Pinpoint the cell where the given text exists, returning its [x, y] midpoint coordinate. 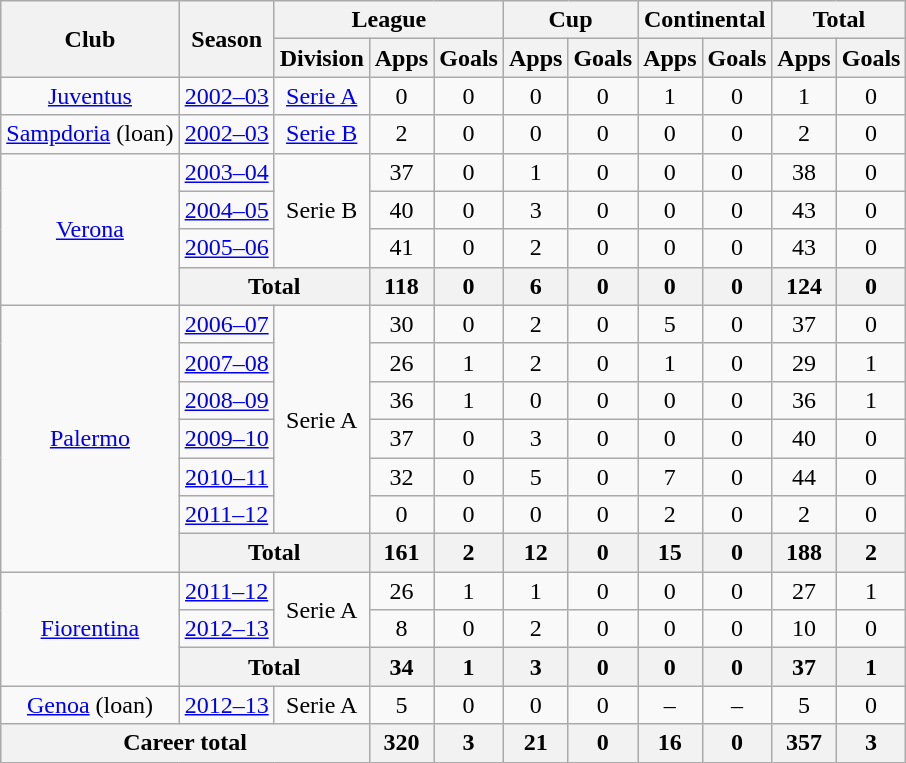
2005–06 [226, 248]
27 [804, 591]
7 [670, 477]
Juventus [90, 96]
188 [804, 553]
12 [535, 553]
League [388, 20]
41 [401, 248]
357 [804, 743]
2006–07 [226, 324]
2004–05 [226, 210]
21 [535, 743]
Genoa (loan) [90, 705]
Cup [570, 20]
Season [226, 39]
16 [670, 743]
Palermo [90, 438]
6 [535, 286]
Sampdoria (loan) [90, 134]
10 [804, 629]
Fiorentina [90, 629]
2008–09 [226, 400]
Club [90, 39]
29 [804, 362]
2007–08 [226, 362]
118 [401, 286]
34 [401, 667]
Career total [186, 743]
44 [804, 477]
2010–11 [226, 477]
2003–04 [226, 172]
32 [401, 477]
124 [804, 286]
30 [401, 324]
Division [322, 58]
Continental [705, 20]
38 [804, 172]
320 [401, 743]
2009–10 [226, 438]
8 [401, 629]
161 [401, 553]
Verona [90, 229]
15 [670, 553]
